Find where the given text appears and provide that cell's center as [x, y] coordinate. 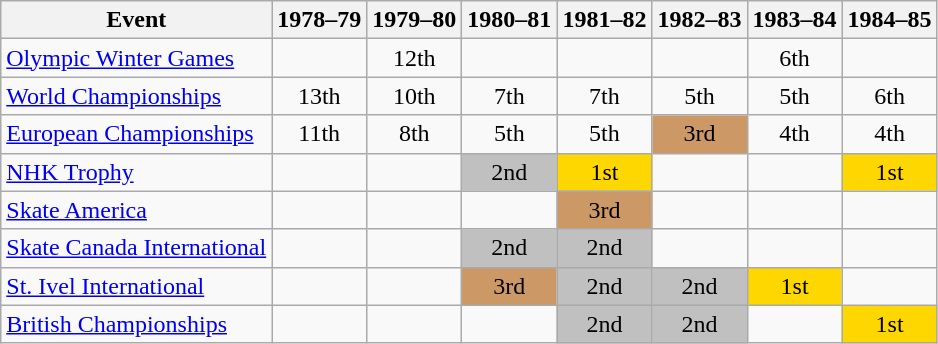
Event [136, 20]
1984–85 [890, 20]
1982–83 [700, 20]
Olympic Winter Games [136, 58]
European Championships [136, 134]
10th [414, 96]
Skate America [136, 210]
11th [320, 134]
12th [414, 58]
1983–84 [794, 20]
St. Ivel International [136, 286]
1978–79 [320, 20]
1980–81 [510, 20]
NHK Trophy [136, 172]
British Championships [136, 324]
1981–82 [604, 20]
World Championships [136, 96]
13th [320, 96]
Skate Canada International [136, 248]
8th [414, 134]
1979–80 [414, 20]
